Find where the given text appears and provide that cell's center as [x, y] coordinate. 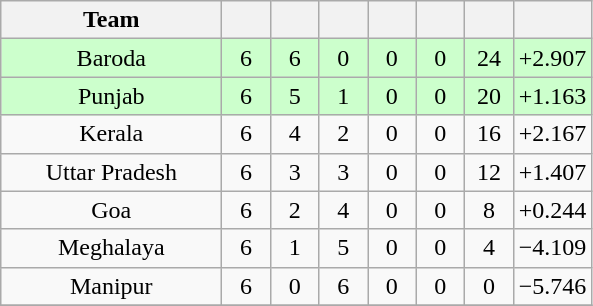
Meghalaya [112, 248]
+2.907 [552, 58]
Baroda [112, 58]
20 [490, 96]
Manipur [112, 286]
Goa [112, 210]
12 [490, 172]
−4.109 [552, 248]
16 [490, 134]
+0.244 [552, 210]
Uttar Pradesh [112, 172]
Punjab [112, 96]
+1.407 [552, 172]
8 [490, 210]
+1.163 [552, 96]
Team [112, 20]
Kerala [112, 134]
24 [490, 58]
+2.167 [552, 134]
−5.746 [552, 286]
